Detect which cell encompasses the target text, then output its (X, Y) center coordinate. 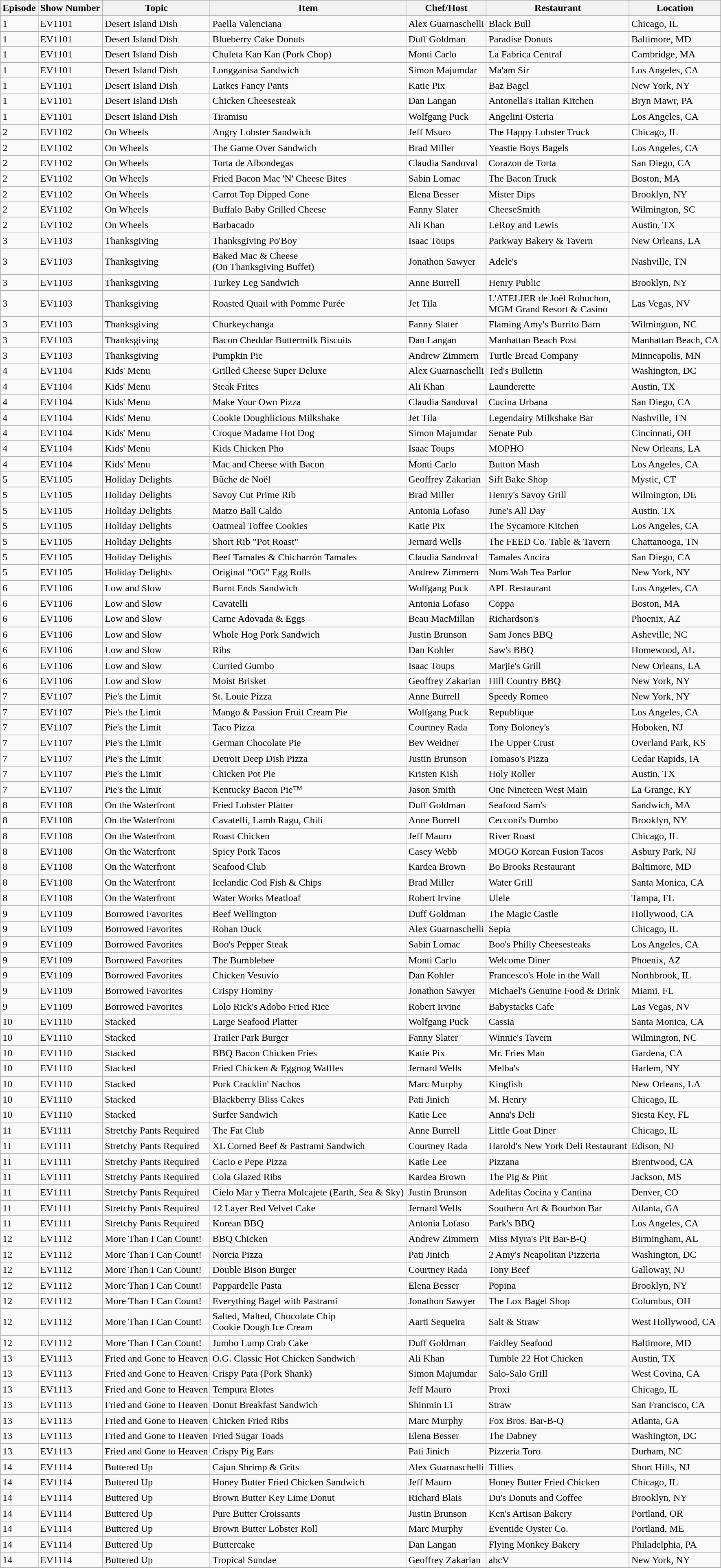
Tumble 22 Hot Chicken (558, 1358)
Republique (558, 712)
Michael's Genuine Food & Drink (558, 991)
Bacon Cheddar Buttermilk Biscuits (308, 340)
The Game Over Sandwich (308, 147)
Cedar Rapids, IA (675, 759)
Ted's Bulletin (558, 371)
Chuleta Kan Kan (Pork Chop) (308, 55)
Welcome Diner (558, 960)
XL Corned Beef & Pastrami Sandwich (308, 1146)
One Nineteen West Main (558, 789)
Brown Butter Lobster Roll (308, 1529)
Southern Art & Bourbon Bar (558, 1208)
Boo's Philly Cheesesteaks (558, 944)
Blueberry Cake Donuts (308, 39)
Trailer Park Burger (308, 1037)
Anna's Deli (558, 1115)
Richardson's (558, 619)
Icelandic Cod Fish & Chips (308, 882)
Original "OG" Egg Rolls (308, 572)
Manhattan Beach Post (558, 340)
Yeastie Boys Bagels (558, 147)
Croque Madame Hot Dog (308, 433)
Senate Pub (558, 433)
Double Bison Burger (308, 1270)
The Magic Castle (558, 913)
San Francisco, CA (675, 1405)
Miami, FL (675, 991)
The Bacon Truck (558, 178)
Moist Brisket (308, 681)
Episode (19, 8)
Beau MacMillan (446, 619)
Henry's Savoy Grill (558, 495)
Turkey Leg Sandwich (308, 283)
M. Henry (558, 1099)
Pizzeria Toro (558, 1451)
Seafood Sam's (558, 805)
Francesco's Hole in the Wall (558, 976)
Salted, Malted, Chocolate ChipCookie Dough Ice Cream (308, 1322)
Tiramisu (308, 116)
Sepia (558, 929)
Carrot Top Dipped Cone (308, 194)
Location (675, 8)
Sift Bake Shop (558, 480)
Cambridge, MA (675, 55)
Carne Adovada & Eggs (308, 619)
Make Your Own Pizza (308, 402)
Siesta Key, FL (675, 1115)
12 Layer Red Velvet Cake (308, 1208)
Tampa, FL (675, 898)
Overland Park, KS (675, 743)
Casey Webb (446, 851)
Shinmin Li (446, 1405)
Rohan Duck (308, 929)
Seafood Club (308, 867)
The Pig & Pint (558, 1177)
Show Number (70, 8)
River Roast (558, 836)
La Fabrica Central (558, 55)
Water Works Meatloaf (308, 898)
Cajun Shrimp & Grits (308, 1467)
Baked Mac & Cheese(On Thanksgiving Buffet) (308, 261)
Kids Chicken Pho (308, 448)
Henry Public (558, 283)
The Lox Bagel Shop (558, 1301)
Chicken Vesuvio (308, 976)
The Sycamore Kitchen (558, 526)
Mister Dips (558, 194)
Adelitas Cocina y Cantina (558, 1192)
Savoy Cut Prime Rib (308, 495)
abcV (558, 1560)
Large Seafood Platter (308, 1022)
Corazon de Torta (558, 163)
St. Louie Pizza (308, 696)
Angry Lobster Sandwich (308, 132)
Crispy Pata (Pork Shank) (308, 1374)
Surfer Sandwich (308, 1115)
Hollywood, CA (675, 913)
Durham, NC (675, 1451)
Churkeychanga (308, 325)
Babystacks Cafe (558, 1007)
Fried Lobster Platter (308, 805)
Mac and Cheese with Bacon (308, 464)
Popina (558, 1285)
La Grange, KY (675, 789)
Chicken Pot Pie (308, 774)
Straw (558, 1405)
Taco Pizza (308, 728)
Tillies (558, 1467)
Topic (156, 8)
Tropical Sundae (308, 1560)
Harlem, NY (675, 1068)
Item (308, 8)
Faidley Seafood (558, 1343)
Donut Breakfast Sandwich (308, 1405)
Norcia Pizza (308, 1254)
Asheville, NC (675, 634)
O.G. Classic Hot Chicken Sandwich (308, 1358)
Pure Butter Croissants (308, 1513)
Philadelphia, PA (675, 1544)
Pappardelle Pasta (308, 1285)
Chattanooga, TN (675, 542)
Steak Frites (308, 386)
Saw's BBQ (558, 650)
The FEED Co. Table & Tavern (558, 542)
Mango & Passion Fruit Cream Pie (308, 712)
Turtle Bread Company (558, 355)
Flaming Amy's Burrito Barn (558, 325)
Latkes Fancy Pants (308, 86)
Jeff Msuro (446, 132)
BBQ Bacon Chicken Fries (308, 1053)
Bryn Mawr, PA (675, 101)
Cincinnati, OH (675, 433)
Holy Roller (558, 774)
Blackberry Bliss Cakes (308, 1099)
Cookie Doughlicious Milkshake (308, 417)
Black Bull (558, 24)
Antonella's Italian Kitchen (558, 101)
Barbacado (308, 225)
Sam Jones BBQ (558, 634)
Speedy Romeo (558, 696)
Roasted Quail with Pomme Purée (308, 304)
Marjie's Grill (558, 665)
Galloway, NJ (675, 1270)
Cavatelli (308, 603)
Coppa (558, 603)
Kentucky Bacon Pie™ (308, 789)
Pork Cracklin' Nachos (308, 1084)
Torta de Albondegas (308, 163)
Fox Bros. Bar-B-Q (558, 1420)
Button Mash (558, 464)
Du's Donuts and Coffee (558, 1498)
Ulele (558, 898)
German Chocolate Pie (308, 743)
Jackson, MS (675, 1177)
Tamales Ancira (558, 557)
Proxi (558, 1389)
Cavatelli, Lamb Ragu, Chili (308, 820)
Ribs (308, 650)
Chef/Host (446, 8)
Grilled Cheese Super Deluxe (308, 371)
CheeseSmith (558, 210)
Cecconi's Dumbo (558, 820)
Homewood, AL (675, 650)
Wilmington, SC (675, 210)
APL Restaurant (558, 588)
Chicken Cheesesteak (308, 101)
Hoboken, NJ (675, 728)
Legendairy Milkshake Bar (558, 417)
Spicy Pork Tacos (308, 851)
Parkway Bakery & Tavern (558, 241)
Salo-Salo Grill (558, 1374)
Buffalo Baby Grilled Cheese (308, 210)
Miss Myra's Pit Bar-B-Q (558, 1239)
June's All Day (558, 511)
Adele's (558, 261)
Tony Boloney's (558, 728)
Brown Butter Key Lime Donut (308, 1498)
MOPHO (558, 448)
Fried Bacon Mac 'N' Cheese Bites (308, 178)
Buttercake (308, 1544)
West Hollywood, CA (675, 1322)
L'ATELIER de Joël Robuchon,MGM Grand Resort & Casino (558, 304)
Melba's (558, 1068)
Bev Weidner (446, 743)
Crispy Hominy (308, 991)
Nom Wah Tea Parlor (558, 572)
Sandwich, MA (675, 805)
Kingfish (558, 1084)
Wilmington, DE (675, 495)
Denver, CO (675, 1192)
Crispy Pig Ears (308, 1451)
Asbury Park, NJ (675, 851)
Short Hills, NJ (675, 1467)
Boo's Pepper Steak (308, 944)
Baz Bagel (558, 86)
Tempura Elotes (308, 1389)
Portland, OR (675, 1513)
Winnie's Tavern (558, 1037)
Columbus, OH (675, 1301)
Harold's New York Deli Restaurant (558, 1146)
Roast Chicken (308, 836)
Matzo Ball Caldo (308, 511)
West Covina, CA (675, 1374)
Jumbo Lump Crab Cake (308, 1343)
Angelini Osteria (558, 116)
Pumpkin Pie (308, 355)
The Upper Crust (558, 743)
Ken's Artisan Bakery (558, 1513)
The Bumblebee (308, 960)
Tony Beef (558, 1270)
Salt & Straw (558, 1322)
LeRoy and Lewis (558, 225)
The Happy Lobster Truck (558, 132)
Bo Brooks Restaurant (558, 867)
Cassia (558, 1022)
Cacio e Pepe Pizza (308, 1161)
Aarti Sequeira (446, 1322)
Restaurant (558, 8)
Hill Country BBQ (558, 681)
Burnt Ends Sandwich (308, 588)
Kristen Kish (446, 774)
Park's BBQ (558, 1224)
Everything Bagel with Pastrami (308, 1301)
MOGO Korean Fusion Tacos (558, 851)
Northbrook, IL (675, 976)
Cola Glazed Ribs (308, 1177)
Short Rib "Pot Roast" (308, 542)
Richard Blais (446, 1498)
2 Amy's Neapolitan Pizzeria (558, 1254)
Whole Hog Pork Sandwich (308, 634)
Korean BBQ (308, 1224)
Beef Tamales & Chicharrón Tamales (308, 557)
Ma'am Sir (558, 70)
Cucina Urbana (558, 402)
Manhattan Beach, CA (675, 340)
Fried Sugar Toads (308, 1436)
Paradise Donuts (558, 39)
Thanksgiving Po'Boy (308, 241)
Eventide Oyster Co. (558, 1529)
Chicken Fried Ribs (308, 1420)
Edison, NJ (675, 1146)
Mystic, CT (675, 480)
Portland, ME (675, 1529)
Little Goat Diner (558, 1130)
BBQ Chicken (308, 1239)
Gardena, CA (675, 1053)
Longganisa Sandwich (308, 70)
The Dabney (558, 1436)
Beef Wellington (308, 913)
Honey Butter Fried Chicken Sandwich (308, 1482)
Bûche de Noël (308, 480)
Detroit Deep Dish Pizza (308, 759)
Paella Valenciana (308, 24)
Jason Smith (446, 789)
Flying Monkey Bakery (558, 1544)
Mr. Fries Man (558, 1053)
Fried Chicken & Eggnog Waffles (308, 1068)
Curried Gumbo (308, 665)
Honey Butter Fried Chicken (558, 1482)
Oatmeal Toffee Cookies (308, 526)
Pizzana (558, 1161)
The Fat Club (308, 1130)
Lolo Rick's Adobo Fried Rice (308, 1007)
Water Grill (558, 882)
Tomaso's Pizza (558, 759)
Cielo Mar y Tierra Molcajete (Earth, Sea & Sky) (308, 1192)
Brentwood, CA (675, 1161)
Launderette (558, 386)
Birmingham, AL (675, 1239)
Minneapolis, MN (675, 355)
